For the text-containing cell, return its midpoint in (X, Y) coordinate format. 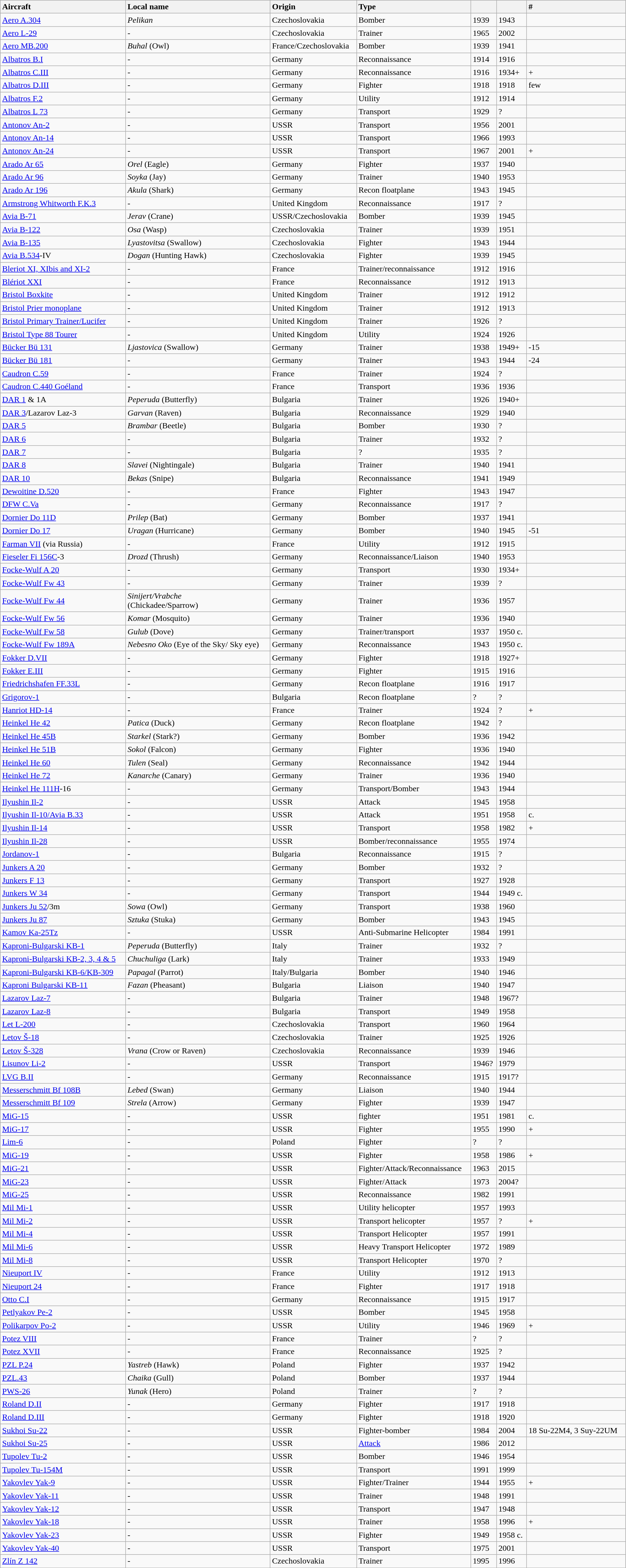
Soyka (Jay) (198, 177)
Kaproni Bulgarski KB-11 (63, 985)
Aero A.304 (63, 20)
Polikarpov Po-2 (63, 1325)
Heinkel He 42 (63, 723)
Focke-Wulf Fw 189A (63, 645)
Focke-Wulf Fw 43 (63, 583)
Type (414, 7)
Uragan (Hurricane) (198, 530)
DAR 10 (63, 478)
Yakovlev Yak-11 (63, 1496)
Akula (Shark) (198, 190)
Junkers F 13 (63, 880)
Kaproni-Bulgarski KB-2, 3, 4 & 5 (63, 959)
Drozd (Thrush) (198, 557)
Kanarche (Canary) (198, 775)
Junkers A 20 (63, 867)
1975 (484, 1548)
1964 (512, 1024)
Ljastovica (Swallow) (198, 347)
Aero L-29 (63, 33)
1940+ (512, 400)
1927+ (512, 658)
Albatros D.III (63, 85)
MiG-17 (63, 1129)
-15 (576, 347)
Vrana (Crow or Raven) (198, 1051)
1928 (512, 880)
MiG-25 (63, 1194)
Papagal (Parrot) (198, 972)
PZL P.24 (63, 1365)
1927 (484, 880)
1981 (512, 1116)
Prilep (Bat) (198, 517)
Focke-Wulf Fw 44 (63, 601)
Lazarov Laz-7 (63, 998)
Caudron C.440 Goéland (63, 387)
Arado Ar 96 (63, 177)
Jordanov-1 (63, 854)
Starkel (Stark?) (198, 736)
1933 (484, 959)
1949+ (512, 347)
# (576, 7)
Junkers W 34 (63, 893)
-24 (576, 360)
few (576, 85)
Yakovlev Yak-23 (63, 1535)
Tupolev Tu-2 (63, 1457)
1995 (484, 1561)
Lim-6 (63, 1142)
Yakovlev Yak-9 (63, 1483)
Blériot XXI (63, 282)
Lebed (Swan) (198, 1090)
Fighter/Trainer (414, 1483)
Mil Mi-8 (63, 1260)
DAR 8 (63, 465)
1973 (484, 1181)
1920 (512, 1417)
Armstrong Whitworth F.K.3 (63, 203)
Heavy Transport Helicopter (414, 1247)
Yunak (Hero) (198, 1391)
Komar (Mosquito) (198, 619)
Ilyushin Il-14 (63, 828)
DAR 5 (63, 426)
Antonov An-2 (63, 125)
1917? (512, 1077)
1990 (512, 1129)
1946? (484, 1064)
Junkers Ju 87 (63, 920)
Avia B-122 (63, 229)
Hanriot HD-14 (63, 710)
Avia B-135 (63, 243)
1969 (512, 1325)
Sokol (Falcon) (198, 749)
Bekas (Snipe) (198, 478)
Ilyushin Il-28 (63, 841)
Heinkel He 111H-16 (63, 788)
Bücker Bü 131 (63, 347)
Fighter/Attack/Reconnaissance (414, 1168)
Aircraft (63, 7)
1974 (512, 841)
Letov Š-328 (63, 1051)
Mil Mi-2 (63, 1221)
DAR 3/Lazarov Laz-3 (63, 413)
1972 (484, 1247)
Zlín Z 142 (63, 1561)
Bristol Boxkite (63, 295)
Nieuport 24 (63, 1286)
Mil Mi-6 (63, 1247)
Albatros L 73 (63, 111)
DAR 6 (63, 439)
1956 (484, 125)
2004? (512, 1181)
Yakovlev Yak-12 (63, 1509)
Lazarov Laz-8 (63, 1011)
Bristol Type 88 Tourer (63, 334)
Avia B-71 (63, 216)
1958 c. (512, 1535)
MiG-23 (63, 1181)
-51 (576, 530)
Trainer/transport (414, 632)
Arado Ar 196 (63, 190)
Fighter-bomber (414, 1430)
Antonov An-24 (63, 151)
1967 (484, 151)
Transport/Bomber (414, 788)
Focke-Wulf Fw 56 (63, 619)
USSR/Czechoslovakia (313, 216)
Fokker D.VII (63, 658)
Jerav (Crane) (198, 216)
Nebesno Oko (Eye of the Sky/ Sky eye) (198, 645)
Caudron C.59 (63, 373)
2015 (512, 1168)
Dornier Do 11D (63, 517)
Let L-200 (63, 1024)
Roland D.III (63, 1417)
Tulen (Seal) (198, 762)
Pelikan (198, 20)
Local name (198, 7)
1999 (512, 1470)
1965 (484, 33)
Albatros F.2 (63, 98)
Chaika (Gull) (198, 1378)
1949 c. (512, 893)
Antonov An-14 (63, 138)
Fokker E.III (63, 671)
Heinkel He 60 (63, 762)
Albatros C.III (63, 72)
Gulub (Dove) (198, 632)
Dewoitine D.520 (63, 491)
Avia B.534-IV (63, 256)
Ilyushin Il-2 (63, 802)
Grigorov-1 (63, 697)
MiG-15 (63, 1116)
fighter (414, 1116)
Sowa (Owl) (198, 906)
Friedrichshafen FF.33L (63, 684)
Anti-Submarine Helicopter (414, 933)
Messerschmitt Bf 109 (63, 1103)
Lyastovitsa (Swallow) (198, 243)
MiG-19 (63, 1155)
1935 (484, 452)
Arado Ar 65 (63, 164)
Focke-Wulf A 20 (63, 570)
Utility helicopter (414, 1207)
Bücker Bü 181 (63, 360)
Dogan (Hunting Hawk) (198, 256)
Orel (Eagle) (198, 164)
Aero MB.200 (63, 46)
Chuchuliga (Lark) (198, 959)
PZL.43 (63, 1378)
1979 (512, 1064)
France/Czechoslovakia (313, 46)
Tupolev Tu-154M (63, 1470)
Letov Š-18 (63, 1038)
Kaproni-Bulgarski KB-6/KB-309 (63, 972)
Patica (Duck) (198, 723)
Dornier Do 17 (63, 530)
2012 (512, 1443)
Roland D.II (63, 1404)
Buhal (Owl) (198, 46)
DFW C.Va (63, 504)
Lisunov Li-2 (63, 1064)
Farman VII (via Russia) (63, 544)
Osa (Wasp) (198, 229)
Sukhoi Su-22 (63, 1430)
Sztuka (Stuka) (198, 920)
Kaproni-Bulgarski KB-1 (63, 946)
1989 (512, 1247)
1963 (484, 1168)
Reconnaissance/Liaison (414, 557)
MiG-21 (63, 1168)
Italy/Bulgaria (313, 972)
Junkers Ju 52/3m (63, 906)
Origin (313, 7)
Sinijert/Vrabche (Chickadee/Sparrow) (198, 601)
Ilyushin Il-10/Avia B.33 (63, 815)
Yakovlev Yak-40 (63, 1548)
Bristol Prier monoplane (63, 308)
1967? (512, 998)
Potez VIII (63, 1339)
Bristol Primary Trainer/Lucifer (63, 321)
PWS-26 (63, 1391)
Bomber/reconnaissance (414, 841)
DAR 1 & 1A (63, 400)
Fieseler Fi 156C-3 (63, 557)
Heinkel He 51B (63, 749)
Transport helicopter (414, 1221)
Petlyakov Pe-2 (63, 1312)
Messerschmitt Bf 108B (63, 1090)
Yastreb (Hawk) (198, 1365)
Potez XVII (63, 1352)
Trainer/reconnaissance (414, 269)
Heinkel He 45B (63, 736)
Heinkel He 72 (63, 775)
1970 (484, 1260)
Bleriot XI, XIbis and XI-2 (63, 269)
Kamov Ka-25Tz (63, 933)
Nieuport IV (63, 1273)
18 Su-22M4, 3 Suу-22UM (576, 1430)
2004 (512, 1430)
Slavei (Nightingale) (198, 465)
Garvan (Raven) (198, 413)
1954 (512, 1457)
Mil Mi-4 (63, 1234)
Fazan (Pheasant) (198, 985)
2002 (512, 33)
Fighter/Attack (414, 1181)
Focke-Wulf Fw 58 (63, 632)
Mil Mi-1 (63, 1207)
LVG B.II (63, 1077)
DAR 7 (63, 452)
Albatros B.I (63, 59)
Sukhoi Su-25 (63, 1443)
1966 (484, 138)
Otto C.I (63, 1299)
Strela (Arrow) (198, 1103)
Yakovlev Yak-18 (63, 1522)
Brambar (Beetle) (198, 426)
